For the text-containing cell, return its midpoint in [x, y] coordinate format. 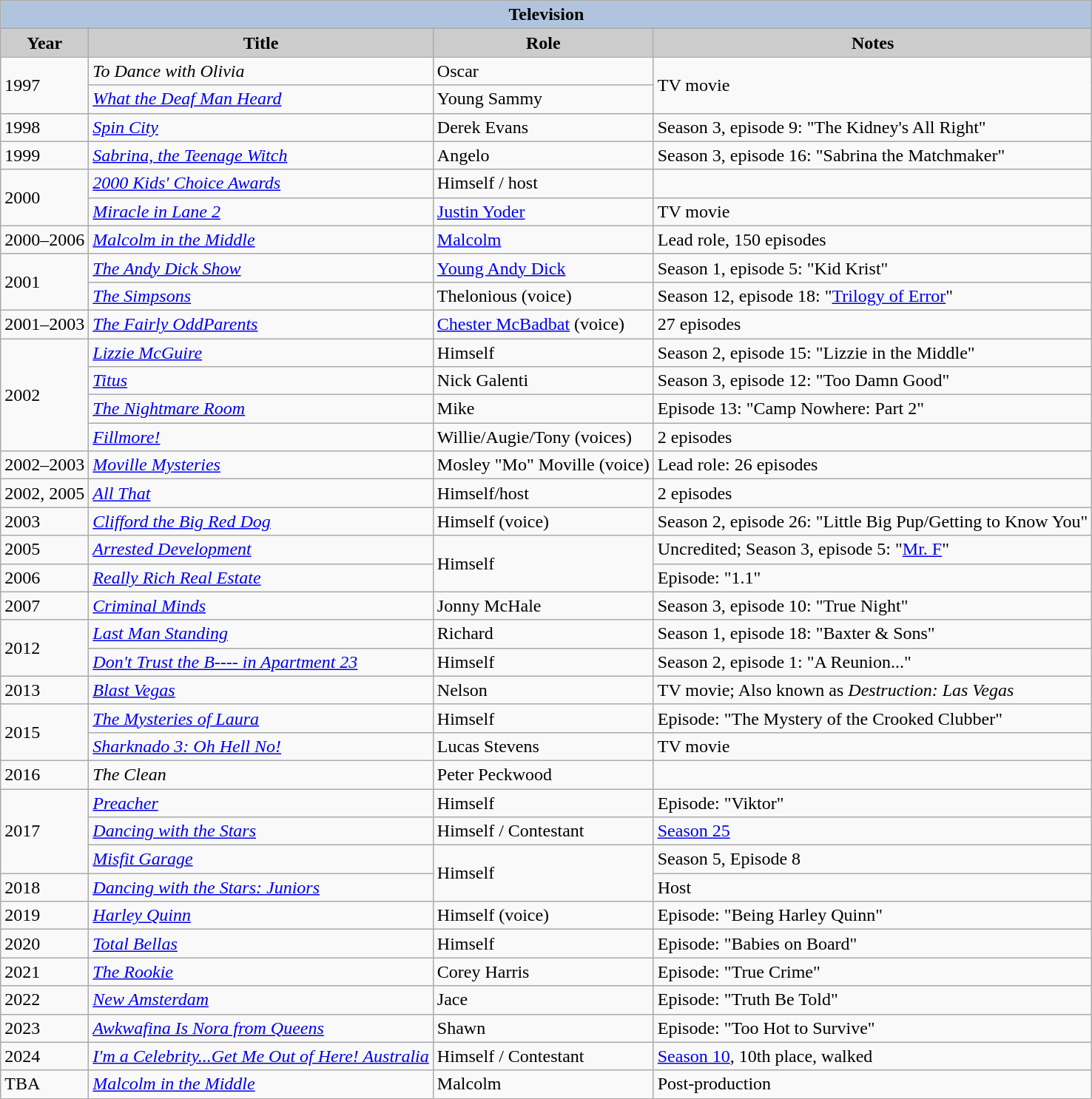
2007 [44, 606]
Mosley "Mo" Moville (voice) [543, 465]
Episode: "Viktor" [873, 802]
2024 [44, 1056]
2001 [44, 282]
Season 25 [873, 831]
2001–2003 [44, 324]
2000–2006 [44, 240]
2000 Kids' Choice Awards [260, 183]
Dancing with the Stars [260, 831]
Season 1, episode 5: "Kid Krist" [873, 268]
2023 [44, 1028]
Episode: "The Mystery of the Crooked Clubber" [873, 718]
All That [260, 493]
Sharknado 3: Oh Hell No! [260, 746]
Peter Peckwood [543, 774]
2002, 2005 [44, 493]
Role [543, 43]
Harley Quinn [260, 916]
The Rookie [260, 972]
Lead role: 26 episodes [873, 465]
Shawn [543, 1028]
Host [873, 887]
The Fairly OddParents [260, 324]
2021 [44, 972]
Thelonious (voice) [543, 296]
Criminal Minds [260, 606]
Episode: "Being Harley Quinn" [873, 916]
The Andy Dick Show [260, 268]
Richard [543, 634]
Nelson [543, 690]
2006 [44, 578]
Season 3, episode 16: "Sabrina the Matchmaker" [873, 155]
1999 [44, 155]
2016 [44, 774]
Corey Harris [543, 972]
Uncredited; Season 3, episode 5: "Mr. F" [873, 549]
2017 [44, 831]
Really Rich Real Estate [260, 578]
27 episodes [873, 324]
Episode: "True Crime" [873, 972]
2003 [44, 521]
2019 [44, 916]
2012 [44, 648]
2000 [44, 197]
2013 [44, 690]
2015 [44, 732]
Season 1, episode 18: "Baxter & Sons" [873, 634]
Himself / host [543, 183]
Derek Evans [543, 127]
2002–2003 [44, 465]
The Nightmare Room [260, 409]
Oscar [543, 71]
2020 [44, 944]
Episode: "Truth Be Told" [873, 1000]
Angelo [543, 155]
Young Sammy [543, 99]
Season 2, episode 26: "Little Big Pup/Getting to Know You" [873, 521]
Season 2, episode 1: "A Reunion..." [873, 662]
Season 10, 10th place, walked [873, 1056]
Last Man Standing [260, 634]
Mike [543, 409]
Preacher [260, 802]
Lucas Stevens [543, 746]
Dancing with the Stars: Juniors [260, 887]
Arrested Development [260, 549]
2022 [44, 1000]
Titus [260, 381]
Willie/Augie/Tony (voices) [543, 437]
Nick Galenti [543, 381]
Blast Vegas [260, 690]
Episode: "1.1" [873, 578]
Lizzie McGuire [260, 353]
New Amsterdam [260, 1000]
Jonny McHale [543, 606]
Television [546, 15]
The Simpsons [260, 296]
Episode: "Too Hot to Survive" [873, 1028]
Clifford the Big Red Dog [260, 521]
Season 12, episode 18: "Trilogy of Error" [873, 296]
Lead role, 150 episodes [873, 240]
Miracle in Lane 2 [260, 212]
Don't Trust the B---- in Apartment 23 [260, 662]
Chester McBadbat (voice) [543, 324]
2005 [44, 549]
Jace [543, 1000]
Young Andy Dick [543, 268]
Post-production [873, 1084]
Episode 13: "Camp Nowhere: Part 2" [873, 409]
TV movie; Also known as Destruction: Las Vegas [873, 690]
Notes [873, 43]
Season 2, episode 15: "Lizzie in the Middle" [873, 353]
The Clean [260, 774]
Sabrina, the Teenage Witch [260, 155]
1997 [44, 85]
Season 3, episode 9: "The Kidney's All Right" [873, 127]
Season 5, Episode 8 [873, 859]
What the Deaf Man Heard [260, 99]
1998 [44, 127]
Spin City [260, 127]
I'm a Celebrity...Get Me Out of Here! Australia [260, 1056]
Year [44, 43]
Himself/host [543, 493]
Justin Yoder [543, 212]
Moville Mysteries [260, 465]
TBA [44, 1084]
The Mysteries of Laura [260, 718]
To Dance with Olivia [260, 71]
Season 3, episode 10: "True Night" [873, 606]
2018 [44, 887]
Misfit Garage [260, 859]
Fillmore! [260, 437]
Episode: "Babies on Board" [873, 944]
2002 [44, 395]
Title [260, 43]
Awkwafina Is Nora from Queens [260, 1028]
Total Bellas [260, 944]
Season 3, episode 12: "Too Damn Good" [873, 381]
